Determine the (x, y) coordinate at the center of the cell enclosing the given text.  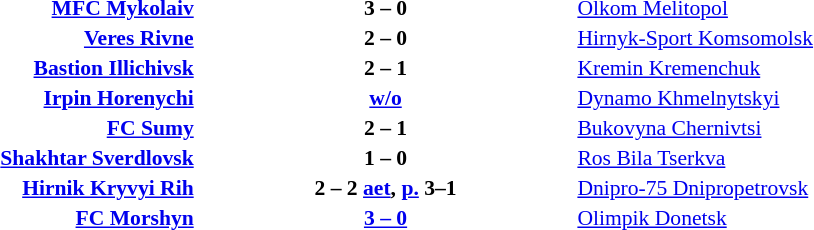
w/o (386, 98)
2 – 0 (386, 38)
2 – 2 aet, p. 3–1 (386, 188)
1 – 0 (386, 158)
